Output the [x, y] coordinate of the center of the cell containing the given text.  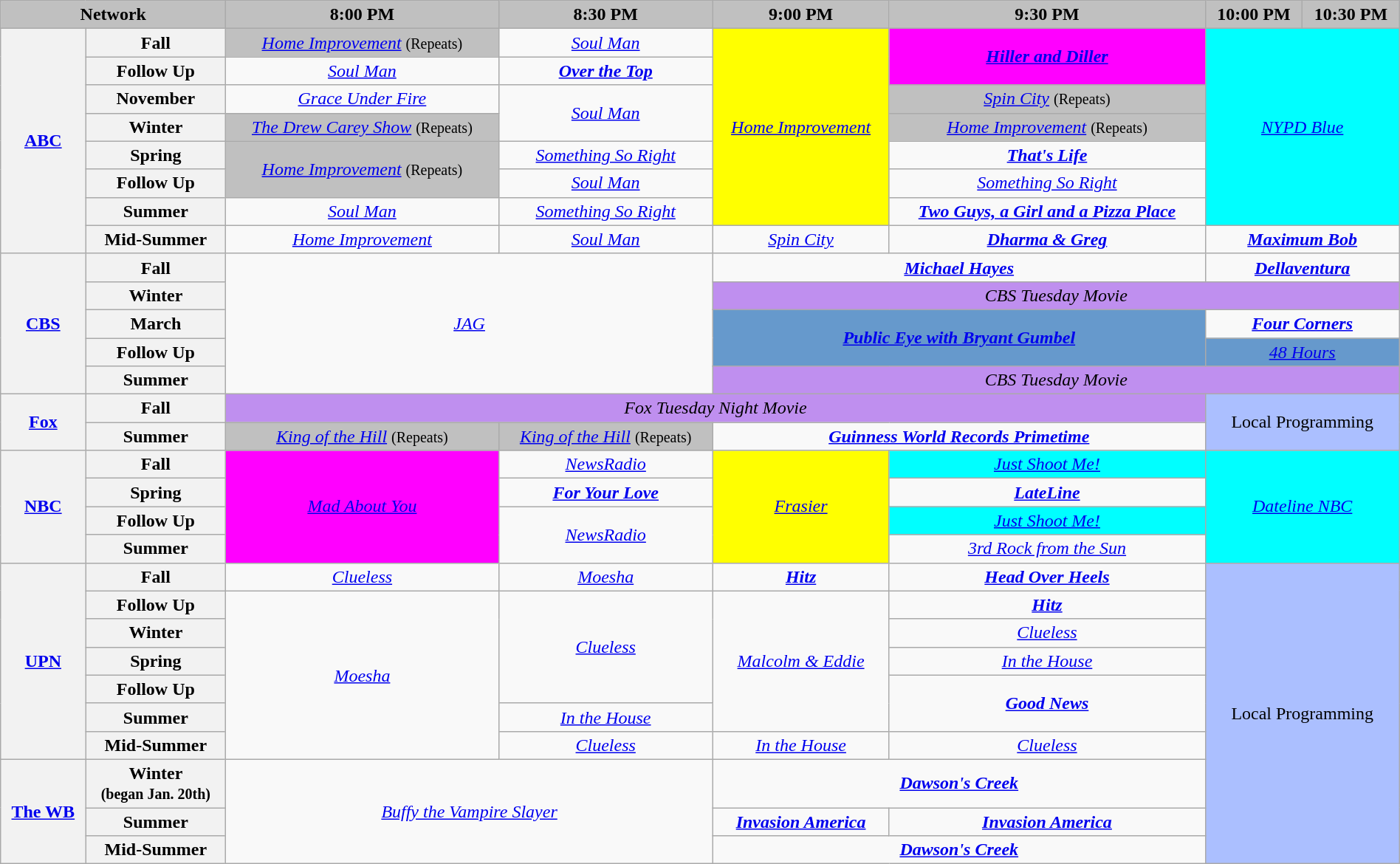
Over the Top [605, 71]
Dateline NBC [1303, 507]
Two Guys, a Girl and a Pizza Place [1047, 211]
Frasier [800, 507]
Michael Hayes [958, 267]
Fox [43, 422]
LateLine [1047, 493]
Spin City (Repeats) [1047, 99]
Winter(began Jan. 20th) [156, 783]
8:00 PM [362, 15]
Dellaventura [1303, 267]
9:30 PM [1047, 15]
10:30 PM [1351, 15]
JAG [470, 323]
Public Eye with Bryant Gumbel [958, 337]
Network [114, 15]
Hiller and Diller [1047, 57]
The WB [43, 811]
9:00 PM [800, 15]
ABC [43, 141]
Spin City [800, 239]
CBS [43, 323]
Four Corners [1303, 323]
The Drew Carey Show (Repeats) [362, 127]
Buffy the Vampire Slayer [470, 811]
For Your Love [605, 493]
48 Hours [1303, 352]
Guinness World Records Primetime [958, 436]
Maximum Bob [1303, 239]
Fox Tuesday Night Movie [716, 408]
NYPD Blue [1303, 127]
That's Life [1047, 155]
Grace Under Fire [362, 99]
Good News [1047, 703]
Mad About You [362, 507]
Malcolm & Eddie [800, 661]
March [156, 323]
8:30 PM [605, 15]
3rd Rock from the Sun [1047, 549]
10:00 PM [1254, 15]
Dharma & Greg [1047, 239]
Head Over Heels [1047, 577]
NBC [43, 507]
UPN [43, 661]
November [156, 99]
